Return the (x, y) coordinate for the center point of the cell that contains the specified text.  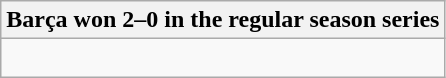
Barça won 2–0 in the regular season series (223, 20)
